Return the [x, y] coordinate for the center point of the cell that contains the specified text.  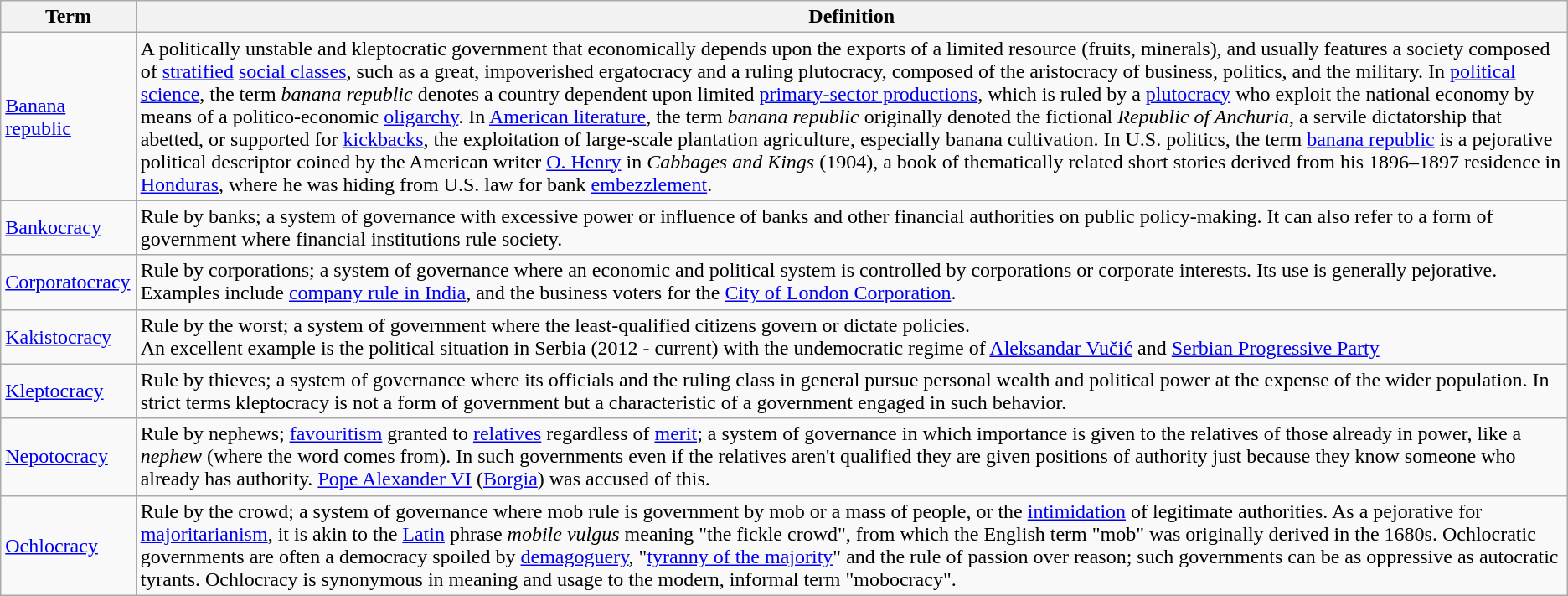
Bankocracy [69, 228]
Definition [851, 17]
Kakistocracy [69, 337]
Kleptocracy [69, 391]
Corporatocracy [69, 282]
Term [69, 17]
Nepotocracy [69, 457]
Ochlocracy [69, 545]
Banana republic [69, 117]
